Pinpoint the cell where the given text exists, returning its [x, y] midpoint coordinate. 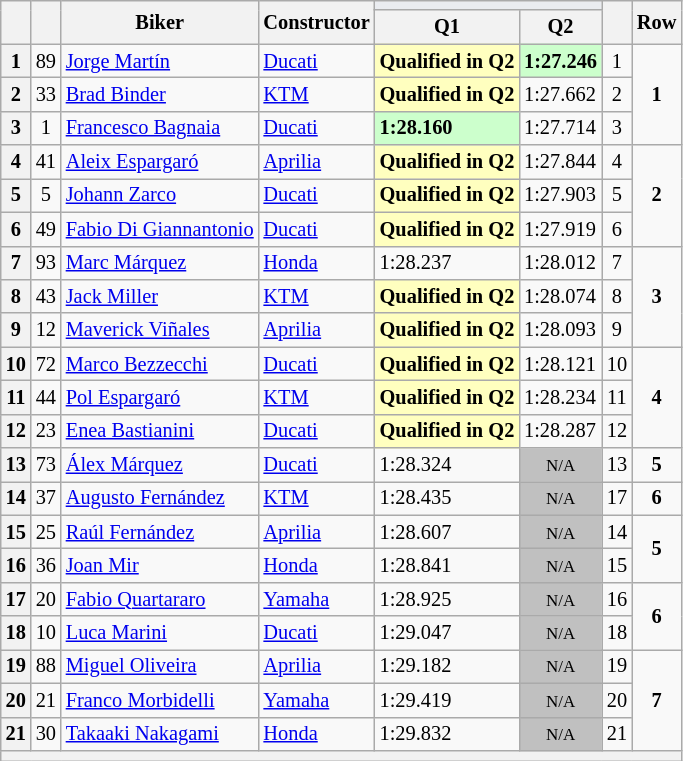
23 [46, 431]
1:29.419 [447, 700]
Row [656, 22]
1:29.047 [447, 633]
1:28.841 [447, 565]
1:27.714 [560, 128]
49 [46, 229]
Álex Márquez [160, 465]
Marc Márquez [160, 263]
33 [46, 94]
1:27.844 [560, 162]
1:28.607 [447, 532]
Jack Miller [160, 296]
1:28.121 [560, 364]
1:29.182 [447, 666]
89 [46, 61]
1:28.160 [447, 128]
Biker [160, 22]
37 [46, 498]
Jorge Martín [160, 61]
Francesco Bagnaia [160, 128]
Aleix Espargaró [160, 162]
43 [46, 296]
Augusto Fernández [160, 498]
Fabio Di Giannantonio [160, 229]
1:28.435 [447, 498]
Joan Mir [160, 565]
Constructor [317, 22]
25 [46, 532]
Johann Zarco [160, 195]
1:29.832 [447, 734]
72 [46, 364]
73 [46, 465]
Luca Marini [160, 633]
93 [46, 263]
1:28.287 [560, 431]
Maverick Viñales [160, 330]
Fabio Quartararo [160, 599]
Miguel Oliveira [160, 666]
1:28.012 [560, 263]
1:27.919 [560, 229]
41 [46, 162]
Franco Morbidelli [160, 700]
Takaaki Nakagami [160, 734]
36 [46, 565]
88 [46, 666]
1:27.662 [560, 94]
44 [46, 397]
1:28.093 [560, 330]
1:28.324 [447, 465]
Enea Bastianini [160, 431]
1:27.246 [560, 61]
Pol Espargaró [160, 397]
1:27.903 [560, 195]
1:28.074 [560, 296]
Q2 [560, 27]
Marco Bezzecchi [160, 364]
Brad Binder [160, 94]
1:28.925 [447, 599]
Q1 [447, 27]
1:28.237 [447, 263]
Raúl Fernández [160, 532]
1:28.234 [560, 397]
30 [46, 734]
